For the text-containing cell, return its midpoint in [x, y] coordinate format. 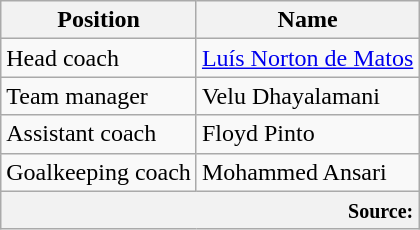
Velu Dhayalamani [307, 96]
Team manager [99, 96]
Assistant coach [99, 134]
Head coach [99, 58]
Luís Norton de Matos [307, 58]
Goalkeeping coach [99, 172]
Source: [210, 210]
Name [307, 20]
Floyd Pinto [307, 134]
Position [99, 20]
Mohammed Ansari [307, 172]
